For the text-containing cell, return its midpoint in [x, y] coordinate format. 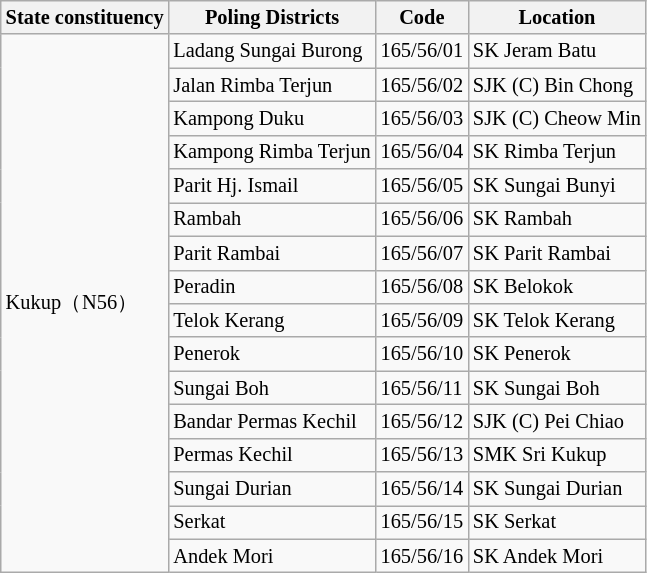
SK Andek Mori [557, 556]
165/56/03 [422, 118]
Bandar Permas Kechil [272, 421]
SJK (C) Cheow Min [557, 118]
165/56/02 [422, 85]
Rambah [272, 219]
165/56/15 [422, 522]
165/56/01 [422, 51]
Poling Districts [272, 17]
SJK (C) Bin Chong [557, 85]
165/56/07 [422, 253]
165/56/05 [422, 186]
Kampong Rimba Terjun [272, 152]
SK Rimba Terjun [557, 152]
Kampong Duku [272, 118]
165/56/06 [422, 219]
SK Serkat [557, 522]
SK Belokok [557, 287]
165/56/08 [422, 287]
Peradin [272, 287]
Location [557, 17]
Sungai Durian [272, 489]
SK Parit Rambai [557, 253]
Code [422, 17]
165/56/12 [422, 421]
SK Sungai Bunyi [557, 186]
165/56/16 [422, 556]
Penerok [272, 354]
SK Jeram Batu [557, 51]
Kukup（N56） [85, 303]
SK Telok Kerang [557, 320]
Parit Rambai [272, 253]
SK Rambah [557, 219]
165/56/14 [422, 489]
165/56/10 [422, 354]
Parit Hj. Ismail [272, 186]
Jalan Rimba Terjun [272, 85]
SMK Sri Kukup [557, 455]
Serkat [272, 522]
Sungai Boh [272, 388]
SK Sungai Boh [557, 388]
165/56/11 [422, 388]
SK Penerok [557, 354]
Permas Kechil [272, 455]
Andek Mori [272, 556]
Telok Kerang [272, 320]
165/56/04 [422, 152]
Ladang Sungai Burong [272, 51]
SJK (C) Pei Chiao [557, 421]
State constituency [85, 17]
165/56/09 [422, 320]
165/56/13 [422, 455]
SK Sungai Durian [557, 489]
